Determine the [X, Y] coordinate at the center of the cell enclosing the given text.  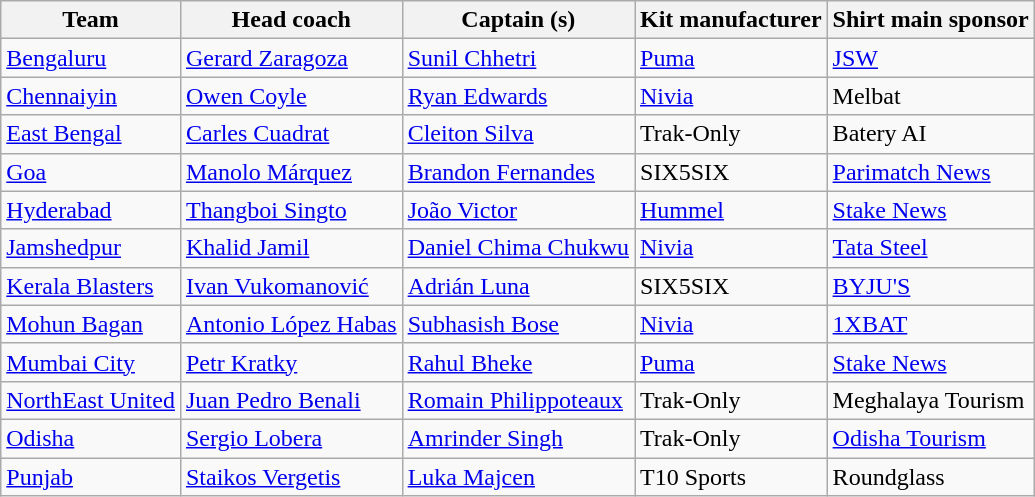
Roundglass [930, 477]
Mumbai City [91, 362]
Juan Pedro Benali [291, 400]
Kit manufacturer [730, 20]
Subhasish Bose [518, 324]
Ryan Edwards [518, 96]
Punjab [91, 477]
Sunil Chhetri [518, 58]
Antonio López Habas [291, 324]
Adrián Luna [518, 286]
Melbat [930, 96]
Daniel Chima Chukwu [518, 248]
T10 Sports [730, 477]
Luka Majcen [518, 477]
Captain (s) [518, 20]
Tata Steel [930, 248]
NorthEast United [91, 400]
Carles Cuadrat [291, 134]
Rahul Bheke [518, 362]
Shirt main sponsor [930, 20]
Team [91, 20]
Staikos Vergetis [291, 477]
1XBAT [930, 324]
Jamshedpur [91, 248]
Kerala Blasters [91, 286]
East Bengal [91, 134]
Khalid Jamil [291, 248]
Amrinder Singh [518, 438]
Thangboi Singto [291, 210]
Odisha Tourism [930, 438]
Batery AI [930, 134]
Hummel [730, 210]
Chennaiyin [91, 96]
Goa [91, 172]
Bengaluru [91, 58]
Brandon Fernandes [518, 172]
Romain Philippoteaux [518, 400]
Cleiton Silva [518, 134]
Gerard Zaragoza [291, 58]
Petr Kratky [291, 362]
Odisha [91, 438]
Manolo Márquez [291, 172]
Owen Coyle [291, 96]
BYJU'S [930, 286]
Meghalaya Tourism [930, 400]
Hyderabad [91, 210]
João Victor [518, 210]
Mohun Bagan [91, 324]
JSW [930, 58]
Sergio Lobera [291, 438]
Parimatch News [930, 172]
Ivan Vukomanović [291, 286]
Head coach [291, 20]
